Capture the cell that displays the provided text and extract its [X, Y] central coordinate. 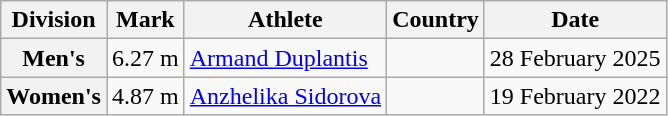
Division [54, 20]
19 February 2022 [575, 96]
Men's [54, 58]
Country [436, 20]
6.27 m [145, 58]
Women's [54, 96]
Armand Duplantis [285, 58]
Athlete [285, 20]
28 February 2025 [575, 58]
4.87 m [145, 96]
Anzhelika Sidorova [285, 96]
Mark [145, 20]
Date [575, 20]
